For the text-containing cell, return its midpoint in (x, y) coordinate format. 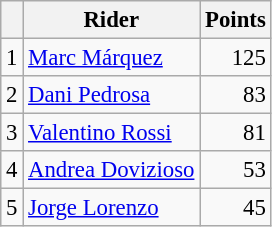
1 (12, 58)
81 (236, 133)
5 (12, 208)
Andrea Dovizioso (112, 170)
125 (236, 58)
2 (12, 95)
45 (236, 208)
Points (236, 20)
53 (236, 170)
Marc Márquez (112, 58)
Valentino Rossi (112, 133)
4 (12, 170)
3 (12, 133)
Jorge Lorenzo (112, 208)
Rider (112, 20)
Dani Pedrosa (112, 95)
83 (236, 95)
